Return [x, y] of the center of cell containing provided text 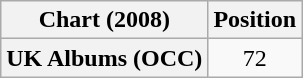
Position [255, 20]
UK Albums (OCC) [104, 58]
Chart (2008) [104, 20]
72 [255, 58]
